Provide the (X, Y) coordinate of the cell's center where the given text is located.  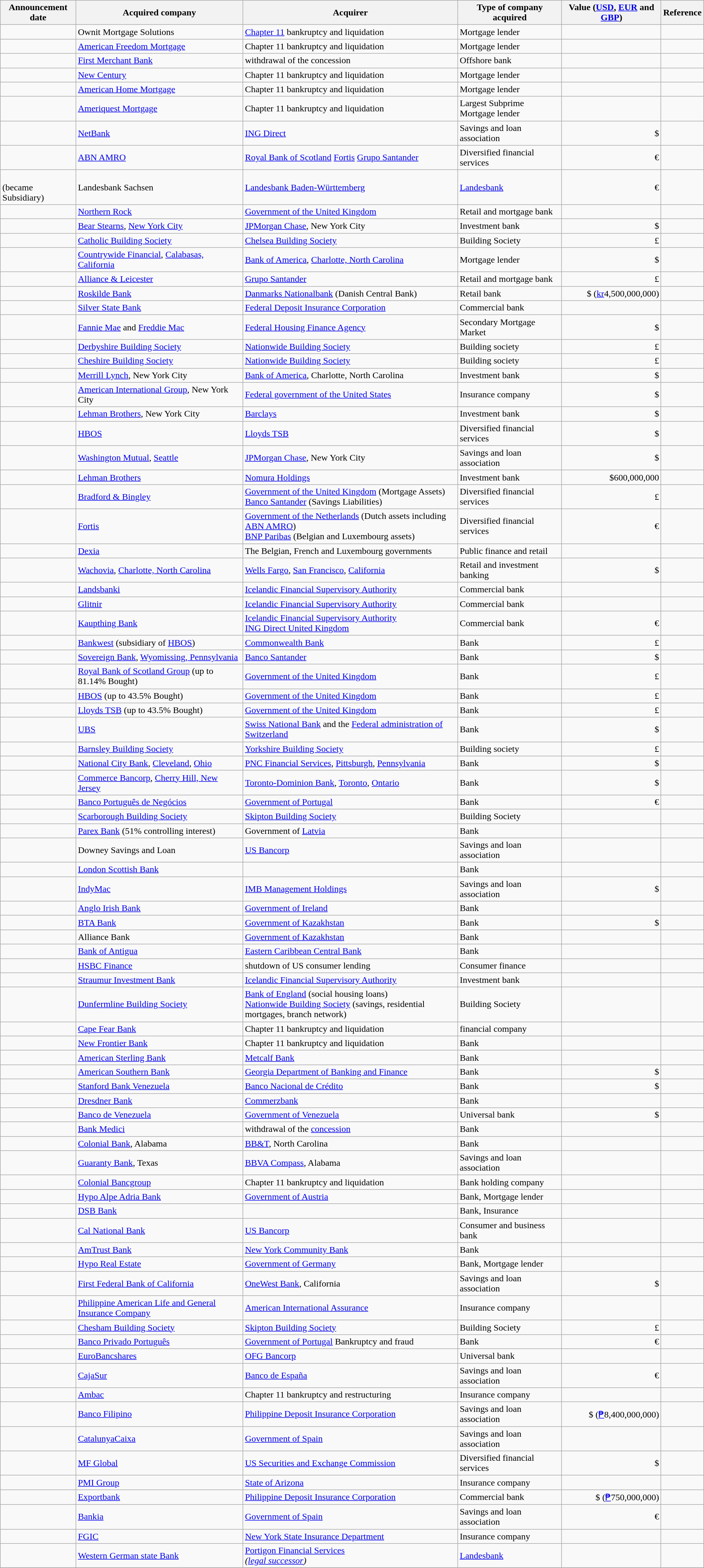
New York State Insurance Department (350, 1536)
Consumer and business bank (510, 1230)
Colonial Bancgroup (159, 1182)
Bear Stearns, New York City (159, 226)
ABN AMRO (159, 157)
Metcalf Bank (350, 1057)
Offshore bank (510, 61)
Government of the Netherlands (Dutch assets including ABN AMRO) BNP Paribas (Belgian and Luxembourg assets) (350, 526)
Acquired company (159, 13)
Scarborough Building Society (159, 816)
BTA Bank (159, 923)
Cape Fear Bank (159, 1029)
The Belgian, French and Luxembourg governments (350, 551)
BBVA Compass, Alabama (350, 1163)
Icelandic Financial Supervisory Authority ING Direct United Kingdom (350, 623)
Derbyshire Building Society (159, 347)
Bank holding company (510, 1182)
Roskilde Bank (159, 294)
PNC Financial Services, Pittsburgh, Pennsylvania (350, 763)
American Sterling Bank (159, 1057)
Eastern Caribbean Central Bank (350, 951)
Dresdner Bank (159, 1101)
Bank of Antigua (159, 951)
Acquirer (350, 13)
Lehman Brothers, New York City (159, 414)
Government of Austria (350, 1197)
OneWest Bank, California (350, 1283)
Parex Bank (51% controlling interest) (159, 830)
EuroBancshares (159, 1356)
Bank, Insurance (510, 1211)
Chesham Building Society (159, 1327)
Royal Bank of Scotland Fortis Grupo Santander (350, 157)
Government of the United Kingdom (Mortgage Assets) Banco Santander (Savings Liabilities) (350, 497)
Exportbank (159, 1497)
Landsbanki (159, 590)
Chelsea Building Society (350, 240)
Toronto-Dominion Bank, Toronto, Ontario (350, 783)
Downey Savings and Loan (159, 850)
American International Group, New York City (159, 394)
Straumur Investment Bank (159, 980)
Largest Subprime Mortgage lender (510, 108)
Swiss National Bank and the Federal administration of Switzerland (350, 729)
IndyMac (159, 889)
IMB Management Holdings (350, 889)
Royal Bank of Scotland Group (up to 81.14% Bought) (159, 677)
New Century (159, 75)
New Frontier Bank (159, 1043)
Banco Privado Português (159, 1341)
Announcement date (38, 13)
PMI Group (159, 1483)
Federal Deposit Insurance Corporation (350, 308)
National City Bank, Cleveland, Ohio (159, 763)
Cal National Bank (159, 1230)
Government of Venezuela (350, 1115)
Government of Ireland (350, 908)
(became Subsidiary) (38, 187)
AmTrust Bank (159, 1250)
US Securities and Exchange Commission (350, 1463)
HSBC Finance (159, 966)
Guaranty Bank, Texas (159, 1163)
Ownit Mortgage Solutions (159, 32)
New York Community Bank (350, 1250)
Wachovia, Charlotte, North Carolina (159, 570)
Banco Filipino (159, 1414)
American International Assurance (350, 1308)
Cheshire Building Society (159, 361)
Commerzbank (350, 1101)
Government of Germany (350, 1264)
DSB Bank (159, 1211)
Barclays (350, 414)
Retail bank (510, 294)
Bank Medici (159, 1129)
Government of Latvia (350, 830)
MF Global (159, 1463)
Commonwealth Bank (350, 643)
Type of company acquired (510, 13)
$ (kr4,500,000,000) (611, 294)
HBOS (up to 43.5% Bought) (159, 696)
Anglo Irish Bank (159, 908)
Consumer finance (510, 966)
Banco Nacional de Crédito (350, 1086)
Northern Rock (159, 211)
Danmarks Nationalbank (Danish Central Bank) (350, 294)
shutdown of US consumer lending (350, 966)
Hypo Alpe Adria Bank (159, 1197)
NetBank (159, 133)
Sovereign Bank, Wyomissing, Pennsylvania (159, 657)
Chapter 11 bankruptcy and restructuring (350, 1395)
$ (₱750,000,000) (611, 1497)
Washington Mutual, Seattle (159, 458)
HBOS (159, 433)
Secondary Mortgage Market (510, 327)
ING Direct (350, 133)
Georgia Department of Banking and Finance (350, 1072)
Banco Santander (350, 657)
Lloyds TSB (up to 43.5% Bought) (159, 710)
Bank of England (social housing loans) Nationwide Building Society (savings, residential mortgages, branch network) (350, 1004)
Western German state Bank (159, 1556)
OFG Bancorp (350, 1356)
Public finance and retail (510, 551)
Commerce Bancorp, Cherry Hill, New Jersey (159, 783)
financial company (510, 1029)
American Freedom Mortgage (159, 46)
Federal Housing Finance Agency (350, 327)
Landesbank Baden-Württemberg (350, 187)
Landesbank Sachsen (159, 187)
$ (₱8,400,000,000) (611, 1414)
Reference (682, 13)
Countrywide Financial, Calabasas, California (159, 260)
Barnsley Building Society (159, 749)
American Southern Bank (159, 1072)
London Scottish Bank (159, 870)
Colonial Bank, Alabama (159, 1144)
Hypo Real Estate (159, 1264)
Alliance & Leicester (159, 279)
American Home Mortgage (159, 89)
Dexia (159, 551)
$600,000,000 (611, 477)
Kaupthing Bank (159, 623)
First Merchant Bank (159, 61)
Federal government of the United States (350, 394)
FGIC (159, 1536)
Lloyds TSB (350, 433)
Value (USD, EUR and GBP) (611, 13)
UBS (159, 729)
CajaSur (159, 1375)
Bankia (159, 1516)
Portigon Financial Services(legal successor) (350, 1556)
Fannie Mae and Freddie Mac (159, 327)
State of Arizona (350, 1483)
Lehman Brothers (159, 477)
Alliance Bank (159, 937)
Dunfermline Building Society (159, 1004)
Ameriquest Mortgage (159, 108)
Stanford Bank Venezuela (159, 1086)
Government of Portugal (350, 802)
Wells Fargo, San Francisco, California (350, 570)
Merrill Lynch, New York City (159, 375)
Philippine American Life and General Insurance Company (159, 1308)
Banco Português de Negócios (159, 802)
Glitnir (159, 604)
Bradford & Bingley (159, 497)
Banco de Venezuela (159, 1115)
BB&T, North Carolina (350, 1144)
CatalunyaCaixa (159, 1439)
Government of Portugal Bankruptcy and fraud (350, 1341)
Banco de España (350, 1375)
Grupo Santander (350, 279)
Yorkshire Building Society (350, 749)
Nomura Holdings (350, 477)
Retail and investment banking (510, 570)
Silver State Bank (159, 308)
First Federal Bank of California (159, 1283)
Bankwest (subsidiary of HBOS) (159, 643)
Fortis (159, 526)
Ambac (159, 1395)
Catholic Building Society (159, 240)
